Identify which cell holds the provided text, then report its [X, Y] central coordinate. 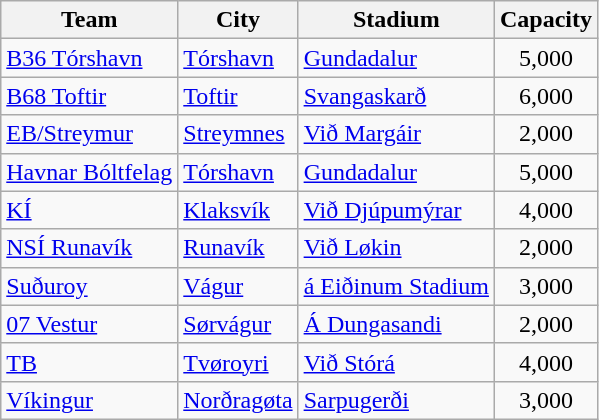
NSÍ Runavík [90, 248]
Svangaskarð [396, 96]
Runavík [238, 248]
Víkingur [90, 400]
Við Stórá [396, 362]
B68 Toftir [90, 96]
Team [90, 20]
Toftir [238, 96]
Tvøroyri [238, 362]
Norðragøta [238, 400]
Við Djúpumýrar [396, 210]
TB [90, 362]
Við Margáir [396, 134]
Á Dungasandi [396, 324]
Við Løkin [396, 248]
KÍ [90, 210]
Vágur [238, 286]
Capacity [546, 20]
Stadium [396, 20]
EB/Streymur [90, 134]
Sørvágur [238, 324]
07 Vestur [90, 324]
Streymnes [238, 134]
B36 Tórshavn [90, 58]
6,000 [546, 96]
Suðuroy [90, 286]
Klaksvík [238, 210]
Havnar Bóltfelag [90, 172]
Sarpugerði [396, 400]
á Eiðinum Stadium [396, 286]
City [238, 20]
